Detect which cell encompasses the target text, then output its (X, Y) center coordinate. 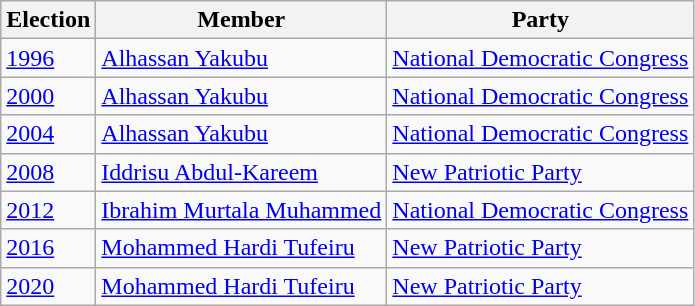
2020 (48, 286)
Ibrahim Murtala Muhammed (242, 210)
Election (48, 20)
Iddrisu Abdul-Kareem (242, 172)
1996 (48, 58)
Party (540, 20)
2004 (48, 134)
Member (242, 20)
2016 (48, 248)
2012 (48, 210)
2000 (48, 96)
2008 (48, 172)
